Pinpoint the cell where the given text exists, returning its [X, Y] midpoint coordinate. 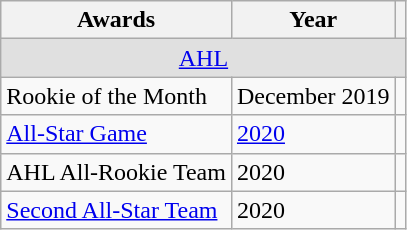
Awards [116, 20]
Second All-Star Team [116, 210]
All-Star Game [116, 134]
Rookie of the Month [116, 96]
AHL All-Rookie Team [116, 172]
December 2019 [313, 96]
Year [313, 20]
AHL [204, 58]
